Locate the cell with the specified text and output its (X, Y) center coordinate. 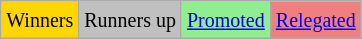
Relegated (316, 20)
Promoted (226, 20)
Runners up (130, 20)
Winners (40, 20)
